Search for the cell housing the specified text and yield its [X, Y] center coordinate. 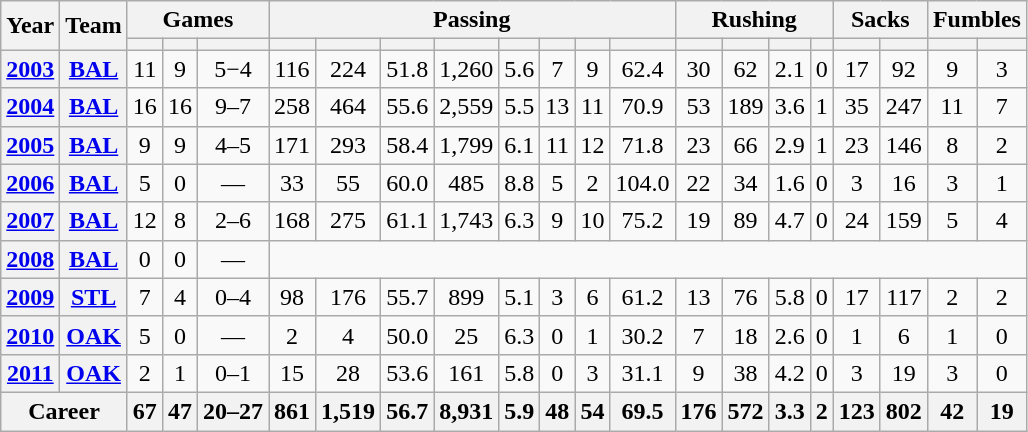
899 [466, 297]
54 [592, 411]
15 [292, 373]
2005 [30, 145]
47 [180, 411]
275 [348, 221]
464 [348, 107]
38 [746, 373]
76 [746, 297]
4.7 [790, 221]
28 [348, 373]
Team [94, 26]
4–5 [232, 145]
2003 [30, 69]
STL [94, 297]
104.0 [642, 183]
50.0 [408, 335]
62.4 [642, 69]
2004 [30, 107]
Rushing [754, 20]
69.5 [642, 411]
1,260 [466, 69]
5.6 [520, 69]
70.9 [642, 107]
161 [466, 373]
2,559 [466, 107]
53.6 [408, 373]
861 [292, 411]
171 [292, 145]
2–6 [232, 221]
1.6 [790, 183]
24 [856, 221]
168 [292, 221]
Year [30, 26]
224 [348, 69]
293 [348, 145]
71.8 [642, 145]
2.6 [790, 335]
Career [64, 411]
92 [904, 69]
75.2 [642, 221]
572 [746, 411]
53 [698, 107]
2006 [30, 183]
30.2 [642, 335]
Sacks [880, 20]
2008 [30, 259]
116 [292, 69]
35 [856, 107]
22 [698, 183]
3.3 [790, 411]
2009 [30, 297]
48 [558, 411]
34 [746, 183]
8.8 [520, 183]
33 [292, 183]
1,519 [348, 411]
60.0 [408, 183]
Games [198, 20]
123 [856, 411]
9–7 [232, 107]
2010 [30, 335]
55.6 [408, 107]
61.1 [408, 221]
55.7 [408, 297]
51.8 [408, 69]
Passing [472, 20]
117 [904, 297]
247 [904, 107]
98 [292, 297]
18 [746, 335]
5.5 [520, 107]
55 [348, 183]
42 [952, 411]
2011 [30, 373]
Fumbles [976, 20]
189 [746, 107]
4.2 [790, 373]
5−4 [232, 69]
89 [746, 221]
3.6 [790, 107]
1,799 [466, 145]
485 [466, 183]
5.1 [520, 297]
30 [698, 69]
66 [746, 145]
20–27 [232, 411]
2.9 [790, 145]
56.7 [408, 411]
159 [904, 221]
31.1 [642, 373]
62 [746, 69]
0–4 [232, 297]
2007 [30, 221]
0–1 [232, 373]
1,743 [466, 221]
5.9 [520, 411]
61.2 [642, 297]
25 [466, 335]
67 [144, 411]
146 [904, 145]
802 [904, 411]
258 [292, 107]
6.1 [520, 145]
58.4 [408, 145]
10 [592, 221]
2.1 [790, 69]
8,931 [466, 411]
